Extract the (X, Y) coordinate from the center of the cell holding the provided text.  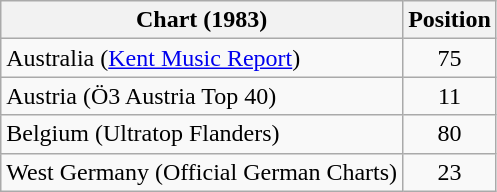
Position (450, 20)
West Germany (Official German Charts) (202, 172)
23 (450, 172)
Chart (1983) (202, 20)
Austria (Ö3 Austria Top 40) (202, 96)
Belgium (Ultratop Flanders) (202, 134)
11 (450, 96)
80 (450, 134)
Australia (Kent Music Report) (202, 58)
75 (450, 58)
